Return [X, Y] of the center of cell containing provided text 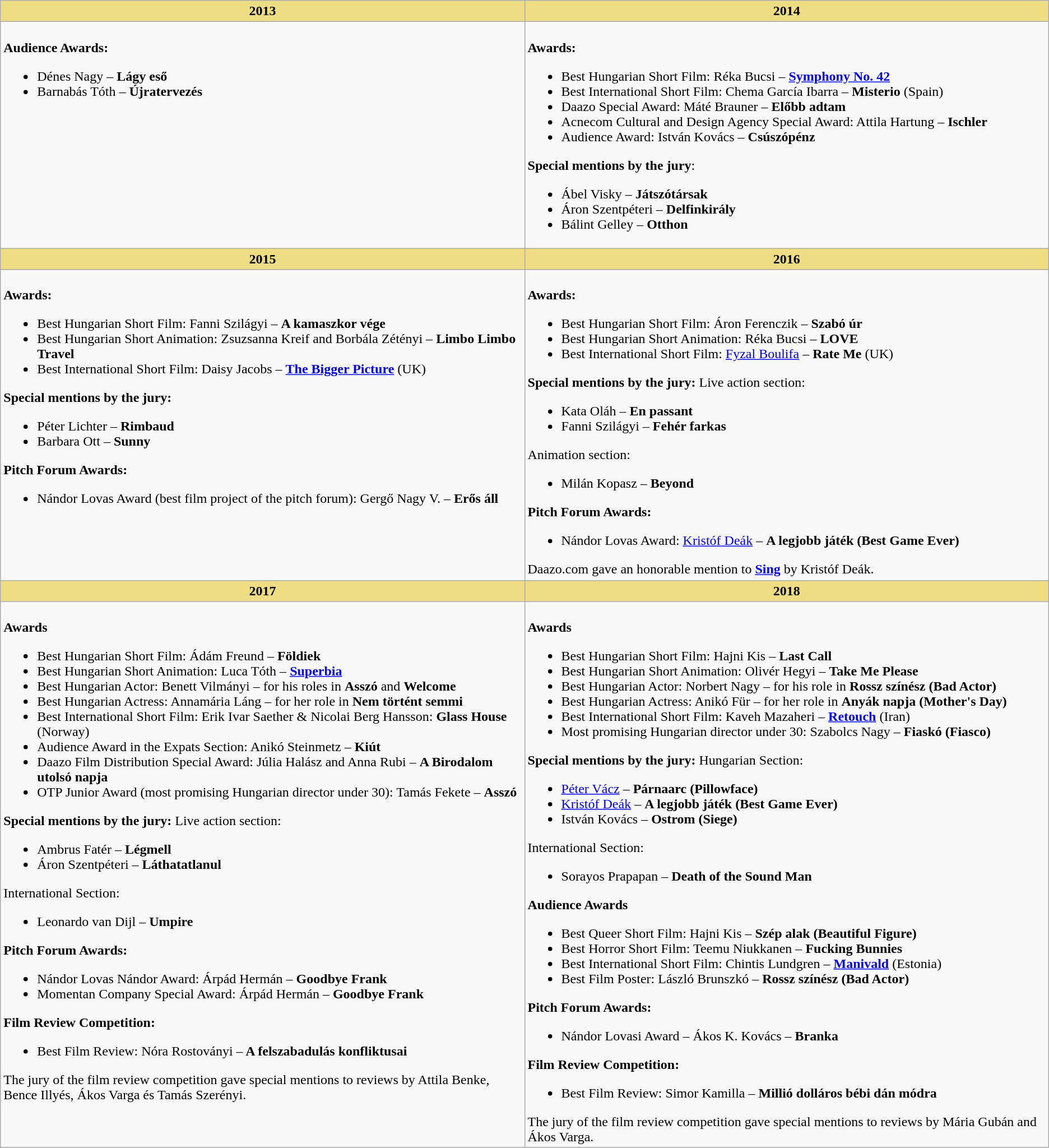
Audience Awards:Dénes Nagy – Lágy esőBarnabás Tóth – Újratervezés [262, 135]
2013 [262, 11]
2014 [787, 11]
2016 [787, 259]
2015 [262, 259]
2018 [787, 591]
2017 [262, 591]
